Locate the cell with the specified text and output its [X, Y] center coordinate. 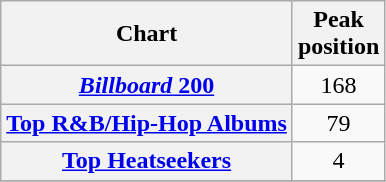
Chart [147, 34]
79 [338, 123]
Peakposition [338, 34]
Billboard 200 [147, 85]
168 [338, 85]
Top R&B/Hip-Hop Albums [147, 123]
4 [338, 161]
Top Heatseekers [147, 161]
